Locate the cell with the specified text and output its (x, y) center coordinate. 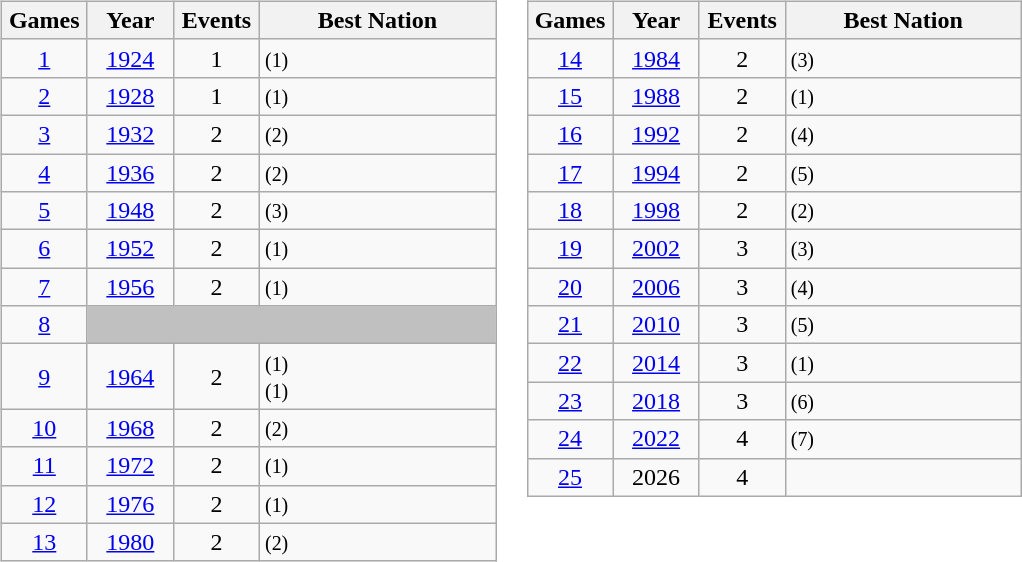
2014 (656, 363)
1956 (130, 287)
7 (44, 287)
1932 (130, 134)
25 (570, 477)
8 (44, 325)
1976 (130, 504)
2010 (656, 325)
1992 (656, 134)
14 (570, 58)
1964 (130, 376)
1924 (130, 58)
15 (570, 96)
1968 (130, 428)
1948 (130, 211)
12 (44, 504)
1936 (130, 173)
1998 (656, 211)
20 (570, 287)
1994 (656, 173)
23 (570, 401)
2002 (656, 249)
6 (44, 249)
1928 (130, 96)
2006 (656, 287)
(6) (903, 401)
1988 (656, 96)
16 (570, 134)
18 (570, 211)
(7) (903, 439)
2026 (656, 477)
1984 (656, 58)
(1) (1) (377, 376)
9 (44, 376)
2018 (656, 401)
5 (44, 211)
1980 (130, 542)
11 (44, 466)
19 (570, 249)
1952 (130, 249)
22 (570, 363)
10 (44, 428)
24 (570, 439)
1972 (130, 466)
13 (44, 542)
21 (570, 325)
2022 (656, 439)
17 (570, 173)
